Search for the cell housing the specified text and yield its [X, Y] center coordinate. 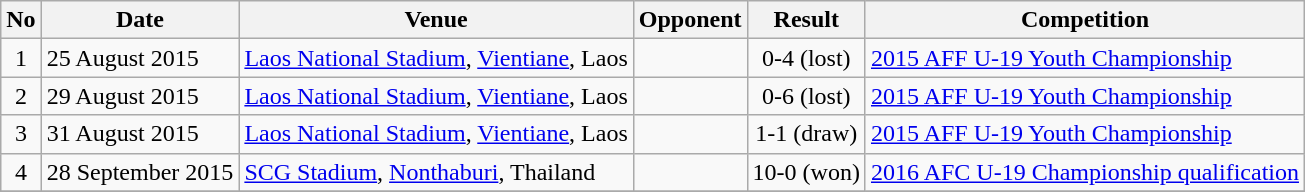
SCG Stadium, Nonthaburi, Thailand [436, 172]
1 [21, 58]
3 [21, 134]
No [21, 20]
10-0 (won) [806, 172]
28 September 2015 [140, 172]
29 August 2015 [140, 96]
2 [21, 96]
25 August 2015 [140, 58]
Result [806, 20]
1-1 (draw) [806, 134]
Opponent [690, 20]
Competition [1084, 20]
4 [21, 172]
0-6 (lost) [806, 96]
0-4 (lost) [806, 58]
2016 AFC U-19 Championship qualification [1084, 172]
Venue [436, 20]
Date [140, 20]
31 August 2015 [140, 134]
